Output the (x, y) coordinate of the center of the cell containing the given text.  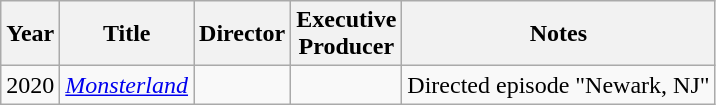
Directed episode "Newark, NJ" (558, 85)
Title (127, 34)
Year (30, 34)
ExecutiveProducer (346, 34)
2020 (30, 85)
Director (242, 34)
Notes (558, 34)
Monsterland (127, 85)
